Return [x, y] of the center of cell containing provided text 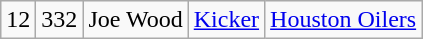
Joe Wood [136, 20]
12 [18, 20]
Kicker [226, 20]
Houston Oilers [344, 20]
332 [60, 20]
